Pinpoint the cell where the given text exists, returning its (x, y) midpoint coordinate. 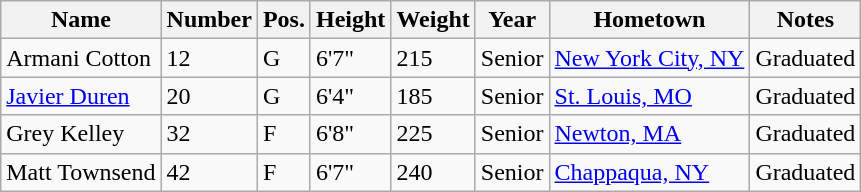
42 (209, 172)
185 (433, 96)
Weight (433, 20)
Grey Kelley (81, 134)
20 (209, 96)
215 (433, 58)
Pos. (284, 20)
Name (81, 20)
Number (209, 20)
6'4" (350, 96)
225 (433, 134)
Chappaqua, NY (650, 172)
Javier Duren (81, 96)
New York City, NY (650, 58)
Armani Cotton (81, 58)
240 (433, 172)
Hometown (650, 20)
32 (209, 134)
St. Louis, MO (650, 96)
Notes (806, 20)
Height (350, 20)
Matt Townsend (81, 172)
Year (512, 20)
6'8" (350, 134)
12 (209, 58)
Newton, MA (650, 134)
